From the cell containing the given text, extract its center point as (x, y) coordinate. 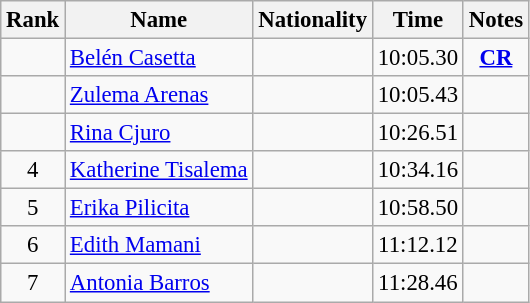
Rank (33, 20)
6 (33, 245)
10:05.30 (418, 58)
11:12.12 (418, 245)
11:28.46 (418, 283)
Edith Mamani (159, 245)
10:58.50 (418, 208)
10:34.16 (418, 170)
Belén Casetta (159, 58)
4 (33, 170)
Katherine Tisalema (159, 170)
5 (33, 208)
Nationality (312, 20)
10:26.51 (418, 133)
10:05.43 (418, 95)
7 (33, 283)
CR (496, 58)
Antonia Barros (159, 283)
Erika Pilicita (159, 208)
Notes (496, 20)
Time (418, 20)
Name (159, 20)
Zulema Arenas (159, 95)
Rina Cjuro (159, 133)
